Identify which cell holds the provided text, then report its (x, y) central coordinate. 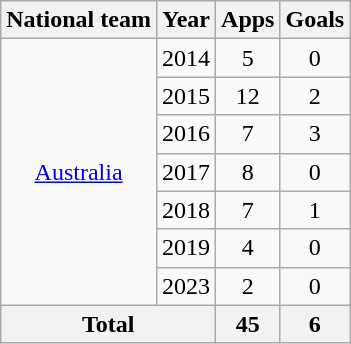
8 (248, 172)
2016 (186, 134)
5 (248, 58)
2015 (186, 96)
1 (315, 210)
National team (79, 20)
Australia (79, 172)
Apps (248, 20)
6 (315, 324)
12 (248, 96)
Year (186, 20)
Total (108, 324)
2014 (186, 58)
3 (315, 134)
45 (248, 324)
4 (248, 248)
Goals (315, 20)
2023 (186, 286)
2018 (186, 210)
2019 (186, 248)
2017 (186, 172)
